Return [X, Y] of the center of cell containing provided text 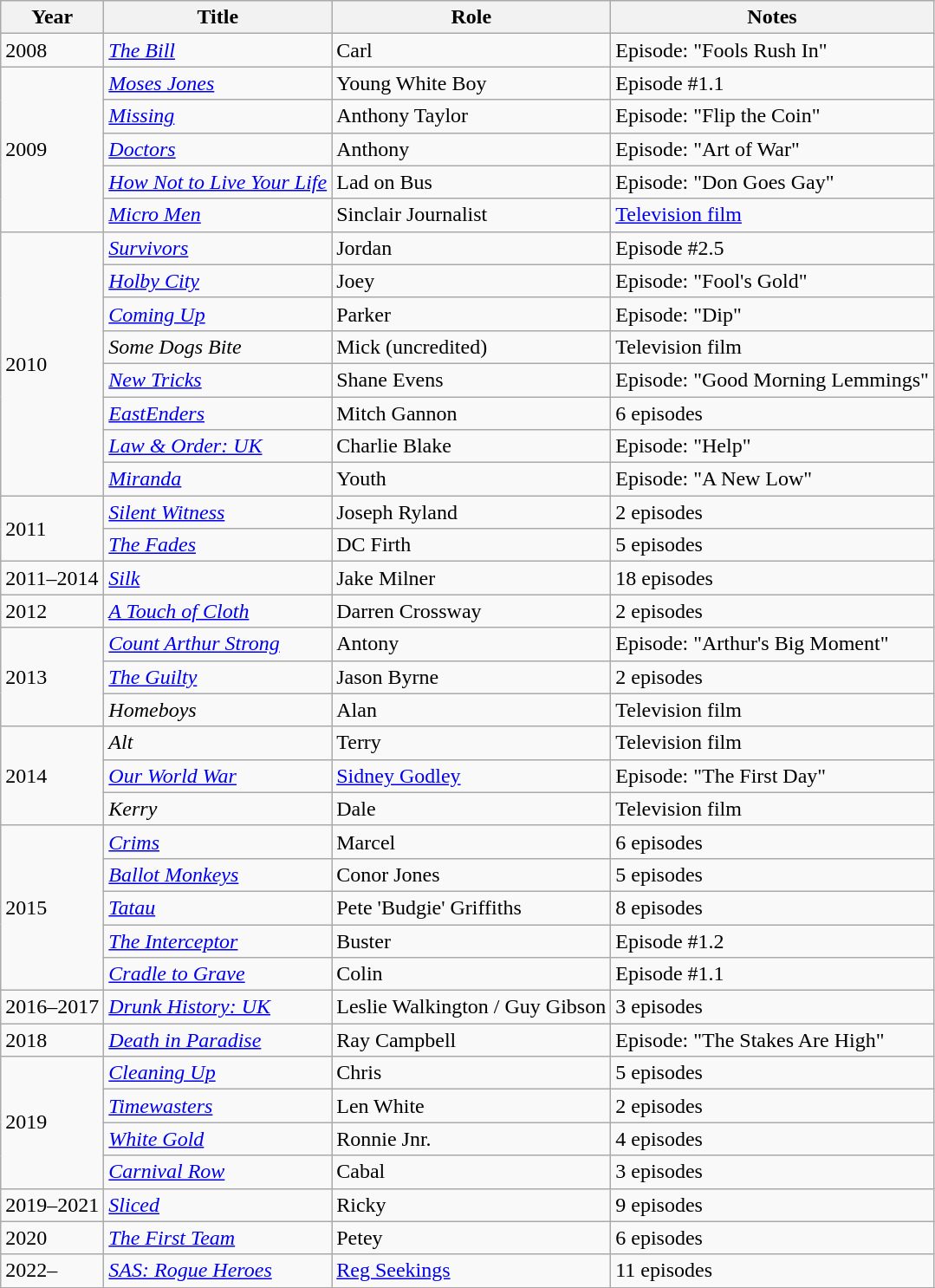
Len White [471, 1106]
Episode: "Fools Rush In" [773, 50]
2012 [52, 611]
Episode: "Fool's Gold" [773, 281]
Darren Crossway [471, 611]
Title [218, 17]
Youth [471, 479]
9 episodes [773, 1205]
White Gold [218, 1139]
Tatau [218, 907]
Episode: "Flip the Coin" [773, 116]
Year [52, 17]
Episode: "The First Day" [773, 776]
Parker [471, 314]
2008 [52, 50]
2022– [52, 1271]
Cradle to Grave [218, 974]
Shane Evens [471, 380]
Alan [471, 710]
Drunk History: UK [218, 1007]
2011–2014 [52, 578]
Leslie Walkington / Guy Gibson [471, 1007]
Survivors [218, 248]
Lad on Bus [471, 182]
Ray Campbell [471, 1040]
Mitch Gannon [471, 413]
Carnival Row [218, 1172]
Chris [471, 1073]
Anthony Taylor [471, 116]
A Touch of Cloth [218, 611]
2013 [52, 677]
2019–2021 [52, 1205]
Homeboys [218, 710]
Ricky [471, 1205]
Episode #2.5 [773, 248]
2014 [52, 776]
Role [471, 17]
Missing [218, 116]
Episode: "Don Goes Gay" [773, 182]
18 episodes [773, 578]
Charlie Blake [471, 446]
Cleaning Up [218, 1073]
The Interceptor [218, 940]
2018 [52, 1040]
Jason Byrne [471, 677]
Micro Men [218, 215]
8 episodes [773, 907]
2010 [52, 363]
Joey [471, 281]
2011 [52, 529]
The Bill [218, 50]
Jake Milner [471, 578]
Law & Order: UK [218, 446]
How Not to Live Your Life [218, 182]
11 episodes [773, 1271]
2019 [52, 1122]
SAS: Rogue Heroes [218, 1271]
Timewasters [218, 1106]
Pete 'Budgie' Griffiths [471, 907]
Episode: "Arthur's Big Moment" [773, 644]
Count Arthur Strong [218, 644]
Young White Boy [471, 83]
Episode: "Help" [773, 446]
2020 [52, 1238]
Jordan [471, 248]
Marcel [471, 842]
Dale [471, 809]
Petey [471, 1238]
The Guilty [218, 677]
Cabal [471, 1172]
Antony [471, 644]
Reg Seekings [471, 1271]
Our World War [218, 776]
Sidney Godley [471, 776]
Carl [471, 50]
Joseph Ryland [471, 512]
The First Team [218, 1238]
DC Firth [471, 545]
2015 [52, 907]
Episode #1.2 [773, 940]
Moses Jones [218, 83]
2009 [52, 149]
Silent Witness [218, 512]
EastEnders [218, 413]
Kerry [218, 809]
Terry [471, 743]
New Tricks [218, 380]
Doctors [218, 149]
2016–2017 [52, 1007]
Episode: "Good Morning Lemmings" [773, 380]
Episode: "The Stakes Are High" [773, 1040]
Coming Up [218, 314]
Anthony [471, 149]
Buster [471, 940]
Holby City [218, 281]
Sliced [218, 1205]
Some Dogs Bite [218, 347]
Mick (uncredited) [471, 347]
Ronnie Jnr. [471, 1139]
Episode: "A New Low" [773, 479]
4 episodes [773, 1139]
Alt [218, 743]
Miranda [218, 479]
Death in Paradise [218, 1040]
Crims [218, 842]
Ballot Monkeys [218, 875]
Silk [218, 578]
The Fades [218, 545]
Episode: "Art of War" [773, 149]
Notes [773, 17]
Colin [471, 974]
Conor Jones [471, 875]
Sinclair Journalist [471, 215]
Episode: "Dip" [773, 314]
